Pinpoint the cell where the given text exists, returning its [X, Y] midpoint coordinate. 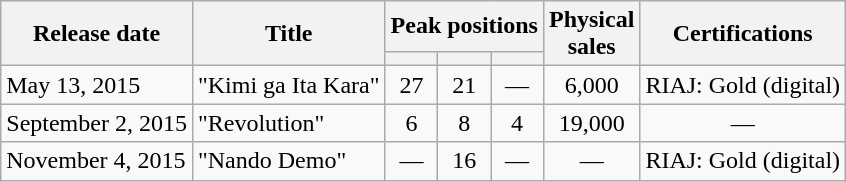
6 [412, 123]
Peak positions [464, 26]
May 13, 2015 [97, 85]
27 [412, 85]
19,000 [591, 123]
Physicalsales [591, 34]
"Revolution" [288, 123]
Certifications [743, 34]
6,000 [591, 85]
8 [464, 123]
November 4, 2015 [97, 161]
4 [518, 123]
21 [464, 85]
"Kimi ga Ita Kara" [288, 85]
September 2, 2015 [97, 123]
Title [288, 34]
"Nando Demo" [288, 161]
16 [464, 161]
Release date [97, 34]
